Scan for the cell matching the given text and deliver its [X, Y] coordinate at center. 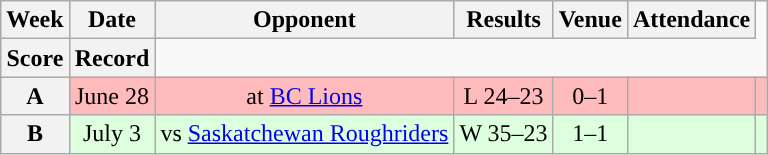
0–1 [590, 96]
Attendance [691, 20]
1–1 [590, 134]
Week [35, 20]
Opponent [304, 20]
L 24–23 [504, 96]
Score [35, 58]
B [35, 134]
Date [112, 20]
W 35–23 [504, 134]
A [35, 96]
June 28 [112, 96]
Record [112, 58]
Results [504, 20]
Venue [590, 20]
vs Saskatchewan Roughriders [304, 134]
July 3 [112, 134]
at BC Lions [304, 96]
